Identify which cell holds the provided text, then report its [X, Y] central coordinate. 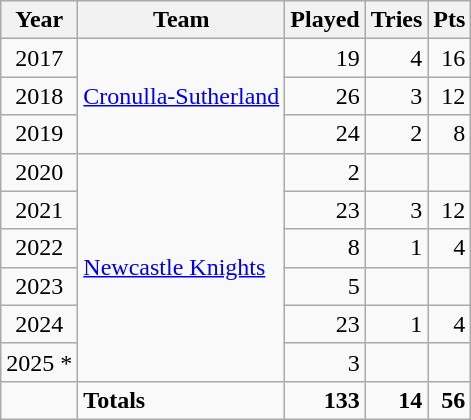
Cronulla-Sutherland [182, 96]
Played [325, 20]
2020 [40, 172]
16 [450, 58]
Year [40, 20]
Team [182, 20]
14 [396, 400]
Newcastle Knights [182, 267]
24 [325, 134]
2018 [40, 96]
2022 [40, 248]
2023 [40, 286]
Totals [182, 400]
Pts [450, 20]
19 [325, 58]
2017 [40, 58]
5 [325, 286]
2021 [40, 210]
133 [325, 400]
Tries [396, 20]
2025 * [40, 362]
2019 [40, 134]
2024 [40, 324]
56 [450, 400]
26 [325, 96]
